Capture the cell that displays the provided text and extract its [x, y] central coordinate. 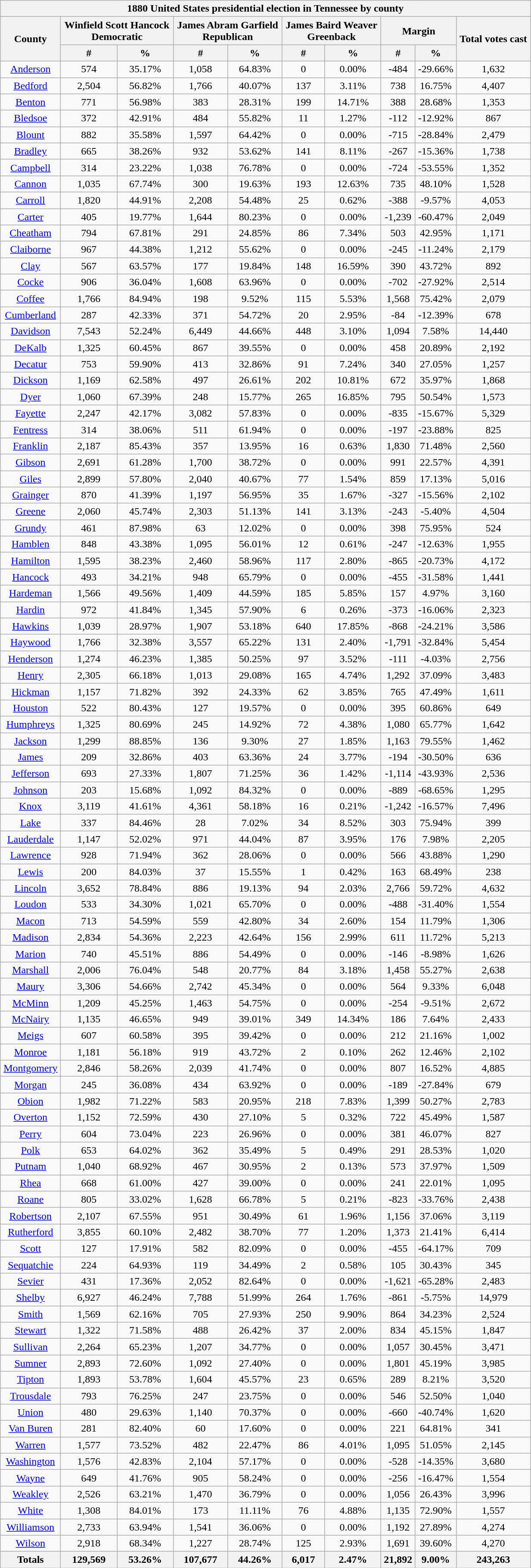
458 [398, 348]
Stewart [31, 1330]
29.08% [255, 675]
23.22% [146, 167]
6,017 [304, 1560]
34.23% [436, 1314]
2,766 [398, 888]
186 [398, 1019]
1,611 [493, 691]
Lauderdale [31, 839]
84.32% [255, 790]
14,979 [493, 1298]
Rhea [31, 1183]
DeKalb [31, 348]
42.91% [146, 118]
2,482 [200, 1232]
2,223 [200, 937]
399 [493, 823]
59.90% [146, 364]
Sevier [31, 1281]
Washington [31, 1461]
607 [89, 1036]
2.03% [353, 888]
57.17% [255, 1461]
1.27% [353, 118]
262 [398, 1052]
434 [200, 1085]
0.42% [353, 872]
193 [304, 184]
-68.65% [436, 790]
-889 [398, 790]
42.17% [146, 413]
1,893 [89, 1380]
1,628 [200, 1199]
511 [200, 429]
Greene [31, 512]
636 [493, 757]
1,306 [493, 921]
-12.92% [436, 118]
119 [200, 1265]
Sullivan [31, 1347]
47.49% [436, 691]
45.15% [436, 1330]
1,691 [398, 1543]
62.16% [146, 1314]
-15.56% [436, 495]
864 [398, 1314]
1,458 [398, 970]
493 [89, 577]
8.21% [436, 1380]
66.18% [146, 675]
21,892 [398, 1560]
1,002 [493, 1036]
1,181 [89, 1052]
-373 [398, 610]
Hardeman [31, 593]
1,632 [493, 69]
87.98% [146, 528]
4,391 [493, 462]
3,996 [493, 1494]
2,479 [493, 135]
64.02% [146, 1150]
564 [398, 986]
Lincoln [31, 888]
115 [304, 299]
2.80% [353, 561]
2,039 [200, 1068]
6,449 [200, 331]
57.83% [255, 413]
30.45% [436, 1347]
54.72% [255, 315]
-197 [398, 429]
-28.84% [436, 135]
1,463 [200, 1003]
58.96% [255, 561]
136 [200, 741]
949 [200, 1019]
45.19% [436, 1363]
35.49% [255, 1150]
1,604 [200, 1380]
56.95% [255, 495]
9.30% [255, 741]
2.47% [353, 1560]
5.85% [353, 593]
66.78% [255, 1199]
533 [89, 904]
27.05% [436, 364]
41.84% [146, 610]
72.90% [436, 1510]
1,039 [89, 626]
65.77% [436, 724]
Roane [31, 1199]
Blount [31, 135]
-43.93% [436, 774]
84 [304, 970]
20.89% [436, 348]
3.85% [353, 691]
403 [200, 757]
35.58% [146, 135]
Loudon [31, 904]
248 [200, 397]
51.05% [436, 1445]
1.54% [353, 479]
4,885 [493, 1068]
807 [398, 1068]
-1,242 [398, 806]
405 [89, 216]
1,576 [89, 1461]
4.01% [353, 1445]
2,323 [493, 610]
3.95% [353, 839]
71.22% [146, 1101]
-189 [398, 1085]
1 [304, 872]
17.60% [255, 1429]
582 [200, 1248]
932 [200, 151]
2,756 [493, 659]
-835 [398, 413]
1.20% [353, 1232]
2,783 [493, 1101]
3,082 [200, 413]
107,677 [200, 1560]
40.07% [255, 86]
137 [304, 86]
1,057 [398, 1347]
2,560 [493, 446]
Cocke [31, 282]
Obion [31, 1101]
11.11% [255, 1510]
0.26% [353, 610]
34.77% [255, 1347]
76 [304, 1510]
0.65% [353, 1380]
94 [304, 888]
39.60% [436, 1543]
1,409 [200, 593]
72 [304, 724]
3,520 [493, 1380]
-1,239 [398, 216]
4.38% [353, 724]
James Baird WeaverGreenback [332, 31]
71.48% [436, 446]
2,187 [89, 446]
1.96% [353, 1216]
859 [398, 479]
Houston [31, 708]
23.75% [255, 1396]
-15.67% [436, 413]
39.00% [255, 1183]
185 [304, 593]
740 [89, 954]
48.10% [436, 184]
12.02% [255, 528]
54.59% [146, 921]
2,483 [493, 1281]
300 [200, 184]
-256 [398, 1478]
678 [493, 315]
79.55% [436, 741]
Van Buren [31, 1429]
51.99% [255, 1298]
-868 [398, 626]
2,052 [200, 1281]
27.93% [255, 1314]
26.61% [255, 380]
524 [493, 528]
Grundy [31, 528]
1,541 [200, 1527]
McNairy [31, 1019]
Putnam [31, 1167]
-194 [398, 757]
2,514 [493, 282]
906 [89, 282]
13.95% [255, 446]
3,855 [89, 1232]
4.74% [353, 675]
3,306 [89, 986]
-30.50% [436, 757]
54.36% [146, 937]
Benton [31, 102]
15.77% [255, 397]
1,308 [89, 1510]
Campbell [31, 167]
65.70% [255, 904]
45.74% [146, 512]
1,013 [200, 675]
1,156 [398, 1216]
5,213 [493, 937]
1,738 [493, 151]
0.13% [353, 1167]
1,528 [493, 184]
-715 [398, 135]
827 [493, 1134]
4,172 [493, 561]
16.59% [353, 266]
75.94% [436, 823]
54.49% [255, 954]
10.81% [353, 380]
-146 [398, 954]
17.36% [146, 1281]
45.25% [146, 1003]
46.65% [146, 1019]
-243 [398, 512]
131 [304, 642]
-484 [398, 69]
19.13% [255, 888]
3,680 [493, 1461]
3.10% [353, 331]
51.13% [255, 512]
58.24% [255, 1478]
4,270 [493, 1543]
Clay [31, 266]
668 [89, 1183]
63.94% [146, 1527]
-11.24% [436, 250]
Henderson [31, 659]
1,569 [89, 1314]
-245 [398, 250]
7.83% [353, 1101]
-60.47% [436, 216]
1,152 [89, 1117]
27.33% [146, 774]
Winfield Scott HancockDemocratic [117, 31]
870 [89, 495]
7.34% [353, 233]
392 [200, 691]
1.76% [353, 1298]
1,820 [89, 200]
44.66% [255, 331]
2,006 [89, 970]
64.81% [436, 1429]
Morgan [31, 1085]
75.42% [436, 299]
2,179 [493, 250]
357 [200, 446]
4,407 [493, 86]
Polk [31, 1150]
50.25% [255, 659]
63.57% [146, 266]
15.68% [146, 790]
James Abram GarfieldRepublican [227, 31]
28 [200, 823]
28.53% [436, 1150]
Lawrence [31, 855]
63 [200, 528]
Giles [31, 479]
3.52% [353, 659]
-1,621 [398, 1281]
80.43% [146, 708]
8.52% [353, 823]
54.75% [255, 1003]
3,985 [493, 1363]
1,020 [493, 1150]
1,907 [200, 626]
972 [89, 610]
-5.75% [436, 1298]
3,160 [493, 593]
2.40% [353, 642]
-15.36% [436, 151]
0.10% [353, 1052]
156 [304, 937]
44.26% [255, 1560]
224 [89, 1265]
Dyer [31, 397]
9.52% [255, 299]
52.24% [146, 331]
9.00% [436, 1560]
1,209 [89, 1003]
-14.35% [436, 1461]
85.43% [146, 446]
27.40% [255, 1363]
-112 [398, 118]
3.18% [353, 970]
65.22% [255, 642]
84.46% [146, 823]
Meigs [31, 1036]
672 [398, 380]
7.02% [255, 823]
39.55% [255, 348]
-488 [398, 904]
38.26% [146, 151]
Haywood [31, 642]
125 [304, 1543]
-29.66% [436, 69]
1,192 [398, 1527]
-660 [398, 1412]
Knox [31, 806]
129,569 [89, 1560]
1,352 [493, 167]
34.30% [146, 904]
64.83% [255, 69]
Bledsoe [31, 118]
73.04% [146, 1134]
82.64% [255, 1281]
1,295 [493, 790]
23 [304, 1380]
71.25% [255, 774]
1,299 [89, 741]
37.06% [436, 1216]
68.92% [146, 1167]
Union [31, 1412]
1,058 [200, 69]
17.91% [146, 1248]
45.49% [436, 1117]
14.34% [353, 1019]
1,700 [200, 462]
34.21% [146, 577]
209 [89, 757]
1,587 [493, 1117]
Trousdale [31, 1396]
1,982 [89, 1101]
-254 [398, 1003]
35 [304, 495]
38.70% [255, 1232]
22.47% [255, 1445]
Hawkins [31, 626]
176 [398, 839]
341 [493, 1429]
693 [89, 774]
-12.63% [436, 544]
604 [89, 1134]
548 [200, 970]
-53.55% [436, 167]
Total votes cast [493, 39]
52.50% [436, 1396]
75.95% [436, 528]
709 [493, 1248]
218 [304, 1101]
Jackson [31, 741]
Grainger [31, 495]
36.04% [146, 282]
87 [304, 839]
2,834 [89, 937]
771 [89, 102]
611 [398, 937]
241 [398, 1183]
2,672 [493, 1003]
2,536 [493, 774]
-23.88% [436, 429]
36.08% [146, 1085]
11 [304, 118]
24 [304, 757]
84.03% [146, 872]
948 [200, 577]
Wilson [31, 1543]
349 [304, 1019]
-16.57% [436, 806]
27 [304, 741]
Montgomery [31, 1068]
1,056 [398, 1494]
173 [200, 1510]
522 [89, 708]
6,927 [89, 1298]
2,247 [89, 413]
1,577 [89, 1445]
12.46% [436, 1052]
19.57% [255, 708]
16.52% [436, 1068]
388 [398, 102]
202 [304, 380]
3,483 [493, 675]
2,079 [493, 299]
834 [398, 1330]
28.68% [436, 102]
1880 United States presidential election in Tennessee by county [265, 9]
105 [398, 1265]
3.13% [353, 512]
56.98% [146, 102]
Lewis [31, 872]
765 [398, 691]
199 [304, 102]
431 [89, 1281]
9.33% [436, 986]
805 [89, 1199]
Carroll [31, 200]
7,543 [89, 331]
78.84% [146, 888]
4.97% [436, 593]
2.60% [353, 921]
892 [493, 266]
84.01% [146, 1510]
22.01% [436, 1183]
-9.51% [436, 1003]
1,642 [493, 724]
264 [304, 1298]
-65.28% [436, 1281]
73.52% [146, 1445]
1,274 [89, 659]
67.81% [146, 233]
54.66% [146, 986]
27.89% [436, 1527]
11.72% [436, 937]
1,801 [398, 1363]
303 [398, 823]
2,504 [89, 86]
2,638 [493, 970]
-27.84% [436, 1085]
825 [493, 429]
1,021 [200, 904]
76.04% [146, 970]
165 [304, 675]
2,060 [89, 512]
61.28% [146, 462]
1,573 [493, 397]
2,733 [89, 1527]
White [31, 1510]
28.97% [146, 626]
Fayette [31, 413]
919 [200, 1052]
Maury [31, 986]
Hamblen [31, 544]
72.59% [146, 1117]
39.01% [255, 1019]
Perry [31, 1134]
2,918 [89, 1543]
-823 [398, 1199]
345 [493, 1265]
3.77% [353, 757]
-4.03% [436, 659]
0.32% [353, 1117]
-9.57% [436, 200]
72.60% [146, 1363]
Cumberland [31, 315]
480 [89, 1412]
Anderson [31, 69]
Hardin [31, 610]
-31.40% [436, 904]
-8.98% [436, 954]
882 [89, 135]
42.33% [146, 315]
1,626 [493, 954]
198 [200, 299]
-528 [398, 1461]
-16.06% [436, 610]
1,080 [398, 724]
76.78% [255, 167]
44.04% [255, 839]
32.38% [146, 642]
88.85% [146, 741]
84.94% [146, 299]
971 [200, 839]
2.00% [353, 1330]
97 [304, 659]
1,847 [493, 1330]
28.31% [255, 102]
42.64% [255, 937]
7.98% [436, 839]
413 [200, 364]
3,586 [493, 626]
1,385 [200, 659]
62 [304, 691]
1,169 [89, 380]
-5.40% [436, 512]
1,094 [398, 331]
753 [89, 364]
17.13% [436, 479]
56.01% [255, 544]
26.43% [436, 1494]
967 [89, 250]
2,145 [493, 1445]
566 [398, 855]
16.85% [353, 397]
1,038 [200, 167]
1,257 [493, 364]
-40.74% [436, 1412]
567 [89, 266]
-388 [398, 200]
1,566 [89, 593]
1,620 [493, 1412]
7,788 [200, 1298]
24.33% [255, 691]
157 [398, 593]
62.58% [146, 380]
57.90% [255, 610]
7.24% [353, 364]
287 [89, 315]
34.49% [255, 1265]
0.63% [353, 446]
Carter [31, 216]
64.93% [146, 1265]
29.63% [146, 1412]
14.71% [353, 102]
1,140 [200, 1412]
55.62% [255, 250]
243,263 [493, 1560]
281 [89, 1429]
61 [304, 1216]
Hickman [31, 691]
503 [398, 233]
2,433 [493, 1019]
3,471 [493, 1347]
44.59% [255, 593]
713 [89, 921]
5.53% [353, 299]
Humphreys [31, 724]
238 [493, 872]
55.82% [255, 118]
67.74% [146, 184]
1,462 [493, 741]
905 [200, 1478]
56.82% [146, 86]
12.63% [353, 184]
Tipton [31, 1380]
Robertson [31, 1216]
71.94% [146, 855]
James [31, 757]
60 [200, 1429]
795 [398, 397]
Monroe [31, 1052]
53.78% [146, 1380]
1,157 [89, 691]
-724 [398, 167]
735 [398, 184]
2,460 [200, 561]
2,264 [89, 1347]
221 [398, 1429]
203 [89, 790]
63.96% [255, 282]
148 [304, 266]
Wayne [31, 1478]
20.95% [255, 1101]
68.34% [146, 1543]
1,568 [398, 299]
20 [304, 315]
-27.92% [436, 282]
250 [304, 1314]
265 [304, 397]
-32.84% [436, 642]
1,557 [493, 1510]
54.48% [255, 200]
46.24% [146, 1298]
11.79% [436, 921]
Johnson [31, 790]
289 [398, 1380]
71.82% [146, 691]
37.97% [436, 1167]
2,104 [200, 1461]
37.09% [436, 675]
2.95% [353, 315]
21.41% [436, 1232]
5,016 [493, 479]
1.67% [353, 495]
61.94% [255, 429]
50.27% [436, 1101]
35.97% [436, 380]
39.42% [255, 1036]
28.74% [255, 1543]
6,048 [493, 986]
24.85% [255, 233]
2,040 [200, 479]
45.34% [255, 986]
Henry [31, 675]
-1,114 [398, 774]
928 [89, 855]
2,205 [493, 839]
461 [89, 528]
19.77% [146, 216]
1,399 [398, 1101]
177 [200, 266]
583 [200, 1101]
14.92% [255, 724]
497 [200, 380]
Claiborne [31, 250]
0.58% [353, 1265]
20.77% [255, 970]
41.76% [146, 1478]
1,207 [200, 1347]
1,644 [200, 216]
665 [89, 151]
1,147 [89, 839]
0.49% [353, 1150]
60.86% [436, 708]
-111 [398, 659]
2,438 [493, 1199]
574 [89, 69]
1.85% [353, 741]
58.26% [146, 1068]
4,274 [493, 1527]
1,509 [493, 1167]
1,441 [493, 577]
2,049 [493, 216]
-24.21% [436, 626]
Fentress [31, 429]
-20.73% [436, 561]
-31.58% [436, 577]
3.11% [353, 86]
50.54% [436, 397]
41.61% [146, 806]
Rutherford [31, 1232]
2,107 [89, 1216]
63.92% [255, 1085]
951 [200, 1216]
2,526 [89, 1494]
3,557 [200, 642]
546 [398, 1396]
340 [398, 364]
6,414 [493, 1232]
Madison [31, 937]
2,846 [89, 1068]
7.58% [436, 331]
573 [398, 1167]
40.67% [255, 479]
1,035 [89, 184]
-861 [398, 1298]
36.79% [255, 1494]
2.93% [353, 1543]
-865 [398, 561]
337 [89, 823]
26.96% [255, 1134]
6 [304, 610]
1,595 [89, 561]
7.64% [436, 1019]
0.61% [353, 544]
848 [89, 544]
65.79% [255, 577]
1,060 [89, 397]
82.09% [255, 1248]
2,192 [493, 348]
Sequatchie [31, 1265]
4.88% [353, 1510]
82.40% [146, 1429]
Totals [31, 1560]
247 [200, 1396]
76.25% [146, 1396]
679 [493, 1085]
1.42% [353, 774]
80.69% [146, 724]
71.58% [146, 1330]
91 [304, 364]
Hamilton [31, 561]
59.72% [436, 888]
372 [89, 118]
5,329 [493, 413]
154 [398, 921]
991 [398, 462]
4,632 [493, 888]
County [31, 39]
8.11% [353, 151]
Macon [31, 921]
60.10% [146, 1232]
67.39% [146, 397]
427 [200, 1183]
Margin [419, 31]
46.07% [436, 1134]
25 [304, 200]
53.26% [146, 1560]
2,305 [89, 675]
1,345 [200, 610]
70.37% [255, 1412]
41.74% [255, 1068]
3,652 [89, 888]
Warren [31, 1445]
1,373 [398, 1232]
33.02% [146, 1199]
4,504 [493, 512]
Decatur [31, 364]
793 [89, 1396]
381 [398, 1134]
57.80% [146, 479]
1,868 [493, 380]
484 [200, 118]
44.38% [146, 250]
-267 [398, 151]
2.99% [353, 937]
-702 [398, 282]
52.02% [146, 839]
653 [89, 1150]
163 [398, 872]
43.88% [436, 855]
738 [398, 86]
63.36% [255, 757]
2,691 [89, 462]
1,608 [200, 282]
Cheatham [31, 233]
1,597 [200, 135]
Hancock [31, 577]
Marshall [31, 970]
9.90% [353, 1314]
Franklin [31, 446]
Bradley [31, 151]
17.85% [353, 626]
26.42% [255, 1330]
-16.47% [436, 1478]
56.18% [146, 1052]
45.51% [146, 954]
Shelby [31, 1298]
4,053 [493, 200]
Davidson [31, 331]
1,955 [493, 544]
640 [304, 626]
390 [398, 266]
1,470 [200, 1494]
1,197 [200, 495]
35.17% [146, 69]
1,171 [493, 233]
53.62% [255, 151]
Williamson [31, 1527]
61.00% [146, 1183]
19.63% [255, 184]
448 [304, 331]
28.06% [255, 855]
58.18% [255, 806]
559 [200, 921]
722 [398, 1117]
21.16% [436, 1036]
212 [398, 1036]
705 [200, 1314]
383 [200, 102]
43.38% [146, 544]
41.39% [146, 495]
Marion [31, 954]
1,807 [200, 774]
2,742 [200, 986]
Gibson [31, 462]
Coffee [31, 299]
-247 [398, 544]
16.75% [436, 86]
McMinn [31, 1003]
65.23% [146, 1347]
398 [398, 528]
-327 [398, 495]
63.21% [146, 1494]
38.23% [146, 561]
Sumner [31, 1363]
Overton [31, 1117]
68.49% [436, 872]
19.84% [255, 266]
Cannon [31, 184]
4,361 [200, 806]
1,212 [200, 250]
14,440 [493, 331]
38.06% [146, 429]
2,303 [200, 512]
2,524 [493, 1314]
2,899 [89, 479]
Smith [31, 1314]
64.42% [255, 135]
Lake [31, 823]
30.95% [255, 1167]
2,893 [89, 1363]
49.56% [146, 593]
36 [304, 774]
488 [200, 1330]
42.95% [436, 233]
-64.17% [436, 1248]
67.55% [146, 1216]
46.23% [146, 659]
1,227 [200, 1543]
1,830 [398, 446]
1,163 [398, 741]
42.80% [255, 921]
Bedford [31, 86]
38.72% [255, 462]
-84 [398, 315]
36.06% [255, 1527]
Scott [31, 1248]
44.91% [146, 200]
15.55% [255, 872]
467 [200, 1167]
22.57% [436, 462]
223 [200, 1134]
794 [89, 233]
1,292 [398, 675]
371 [200, 315]
27.10% [255, 1117]
55.27% [436, 970]
2,208 [200, 200]
-12.39% [436, 315]
60.58% [146, 1036]
30.49% [255, 1216]
430 [200, 1117]
Weakley [31, 1494]
30.43% [436, 1265]
200 [89, 872]
1,353 [493, 102]
-33.76% [436, 1199]
1,290 [493, 855]
45.57% [255, 1380]
482 [200, 1445]
80.23% [255, 216]
0.62% [353, 200]
12 [304, 544]
Jefferson [31, 774]
5,454 [493, 642]
-1,791 [398, 642]
1,322 [89, 1330]
53.18% [255, 626]
60.45% [146, 348]
42.83% [146, 1461]
7,496 [493, 806]
Dickson [31, 380]
117 [304, 561]
